Pinpoint the cell where the given text exists, returning its (X, Y) midpoint coordinate. 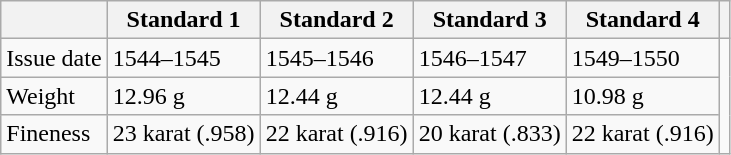
10.98 g (642, 96)
Standard 1 (184, 20)
12.96 g (184, 96)
Weight (54, 96)
1549–1550 (642, 58)
Issue date (54, 58)
1544–1545 (184, 58)
Standard 3 (490, 20)
1546–1547 (490, 58)
1545–1546 (336, 58)
20 karat (.833) (490, 134)
Standard 2 (336, 20)
Standard 4 (642, 20)
Fineness (54, 134)
23 karat (.958) (184, 134)
